Search for the cell housing the specified text and yield its [x, y] center coordinate. 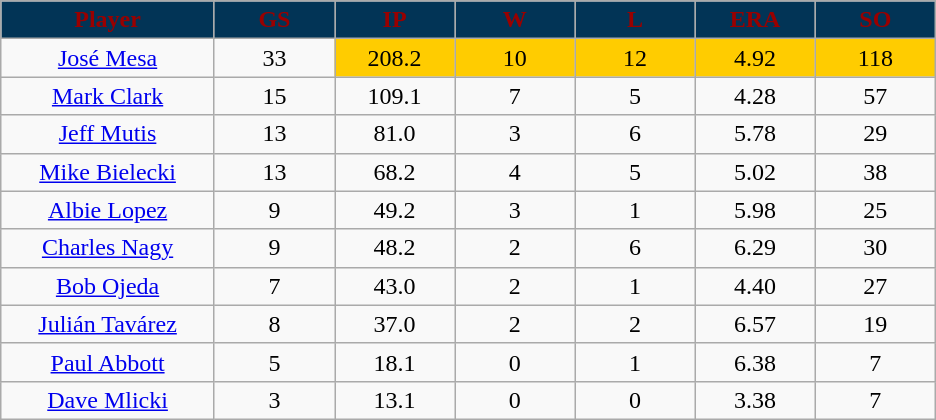
4 [515, 172]
18.1 [395, 362]
ERA [755, 20]
Julián Tavárez [108, 324]
5.02 [755, 172]
27 [875, 286]
10 [515, 58]
25 [875, 210]
29 [875, 134]
5.78 [755, 134]
15 [274, 96]
81.0 [395, 134]
13.1 [395, 400]
208.2 [395, 58]
118 [875, 58]
José Mesa [108, 58]
19 [875, 324]
57 [875, 96]
SO [875, 20]
4.92 [755, 58]
Jeff Mutis [108, 134]
68.2 [395, 172]
37.0 [395, 324]
6.57 [755, 324]
33 [274, 58]
38 [875, 172]
W [515, 20]
48.2 [395, 248]
Mark Clark [108, 96]
49.2 [395, 210]
5.98 [755, 210]
Player [108, 20]
12 [635, 58]
4.40 [755, 286]
L [635, 20]
109.1 [395, 96]
8 [274, 324]
Bob Ojeda [108, 286]
IP [395, 20]
Dave Mlicki [108, 400]
4.28 [755, 96]
Mike Bielecki [108, 172]
30 [875, 248]
6.38 [755, 362]
Albie Lopez [108, 210]
6.29 [755, 248]
GS [274, 20]
43.0 [395, 286]
Charles Nagy [108, 248]
3.38 [755, 400]
Paul Abbott [108, 362]
